Locate the cell with the specified text and output its [x, y] center coordinate. 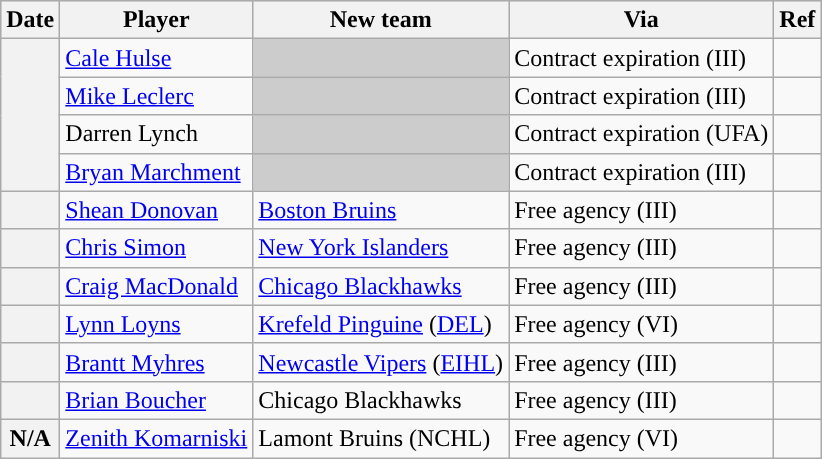
Player [156, 20]
Zenith Komarniski [156, 438]
Bryan Marchment [156, 172]
Date [30, 20]
Newcastle Vipers (EIHL) [381, 362]
Lamont Bruins (NCHL) [381, 438]
Darren Lynch [156, 134]
Contract expiration (UFA) [642, 134]
Chris Simon [156, 248]
Brian Boucher [156, 400]
Via [642, 20]
New York Islanders [381, 248]
New team [381, 20]
Cale Hulse [156, 58]
Shean Donovan [156, 210]
Krefeld Pinguine (DEL) [381, 324]
N/A [30, 438]
Brantt Myhres [156, 362]
Lynn Loyns [156, 324]
Ref [798, 20]
Mike Leclerc [156, 96]
Boston Bruins [381, 210]
Craig MacDonald [156, 286]
